For the text-containing cell, return its midpoint in [X, Y] coordinate format. 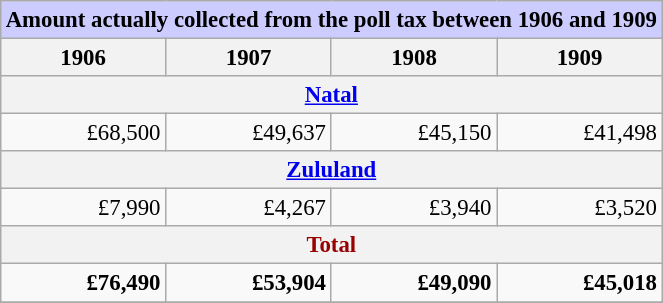
£45,150 [414, 133]
£7,990 [82, 208]
Natal [331, 95]
1909 [580, 57]
£3,940 [414, 208]
£49,090 [414, 283]
£68,500 [82, 133]
£49,637 [248, 133]
£76,490 [82, 283]
£4,267 [248, 208]
Total [331, 245]
£41,498 [580, 133]
1908 [414, 57]
Amount actually collected from the poll tax between 1906 and 1909 [331, 20]
Zululand [331, 170]
1906 [82, 57]
£45,018 [580, 283]
£3,520 [580, 208]
1907 [248, 57]
£53,904 [248, 283]
